Search for the cell housing the specified text and yield its (X, Y) center coordinate. 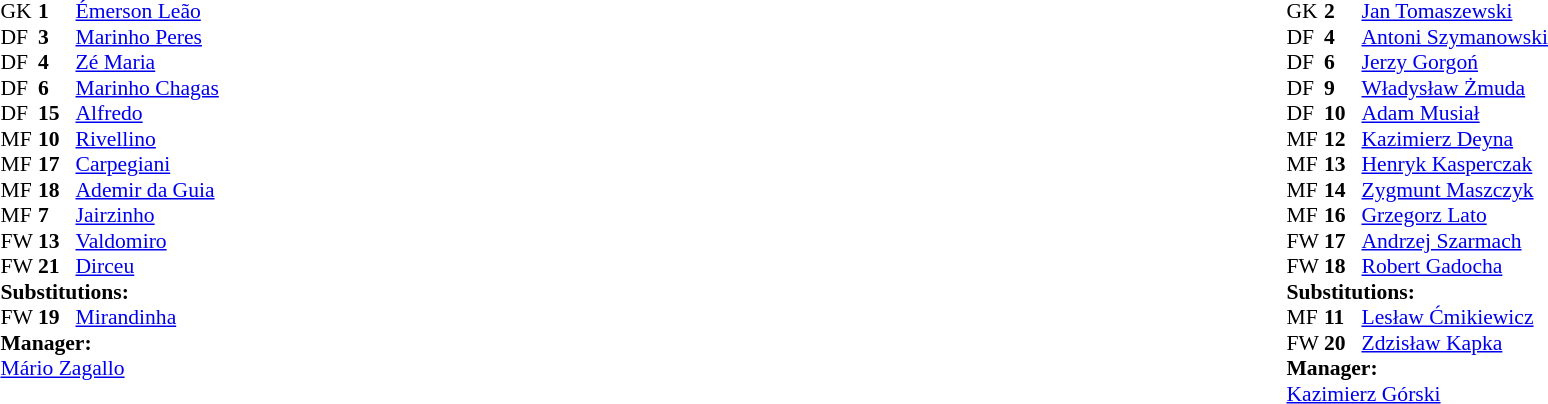
Antoni Szymanowski (1454, 37)
Kazimierz Deyna (1454, 139)
Alfredo (148, 113)
14 (1343, 190)
Jerzy Gorgoń (1454, 63)
Mário Zagallo (109, 369)
Andrzej Szarmach (1454, 241)
Jairzinho (148, 215)
11 (1343, 317)
Mirandinha (148, 317)
20 (1343, 343)
Zé Maria (148, 63)
9 (1343, 88)
16 (1343, 215)
Ademir da Guia (148, 190)
3 (57, 37)
Władysław Żmuda (1454, 88)
Henryk Kasperczak (1454, 165)
15 (57, 113)
12 (1343, 139)
7 (57, 215)
Grzegorz Lato (1454, 215)
21 (57, 267)
Rivellino (148, 139)
Adam Musiał (1454, 113)
19 (57, 317)
Zdzisław Kapka (1454, 343)
Lesław Ćmikiewicz (1454, 317)
Marinho Chagas (148, 88)
Robert Gadocha (1454, 267)
Carpegiani (148, 165)
Dirceu (148, 267)
Marinho Peres (148, 37)
Zygmunt Maszczyk (1454, 190)
Valdomiro (148, 241)
